From the cell containing the given text, extract its center point as (X, Y) coordinate. 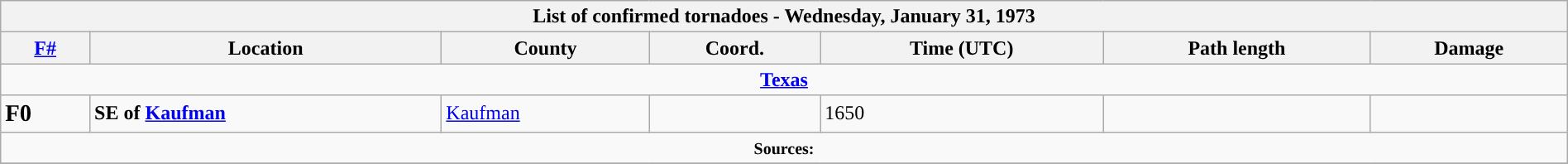
Texas (784, 80)
Location (266, 48)
List of confirmed tornadoes - Wednesday, January 31, 1973 (784, 17)
1650 (962, 113)
Path length (1237, 48)
County (546, 48)
F0 (45, 113)
SE of Kaufman (266, 113)
Time (UTC) (962, 48)
F# (45, 48)
Damage (1469, 48)
Kaufman (546, 113)
Sources: (784, 147)
Coord. (734, 48)
